Provide the (x, y) coordinate of the cell's center where the given text is located.  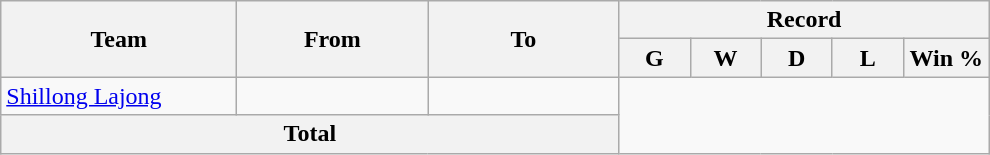
W (726, 58)
D (796, 58)
G (654, 58)
Total (310, 134)
L (868, 58)
To (524, 39)
Team (119, 39)
Win % (946, 58)
From (332, 39)
Record (804, 20)
Shillong Lajong (119, 96)
